Provide the [X, Y] coordinate of the cell's center where the given text is located.  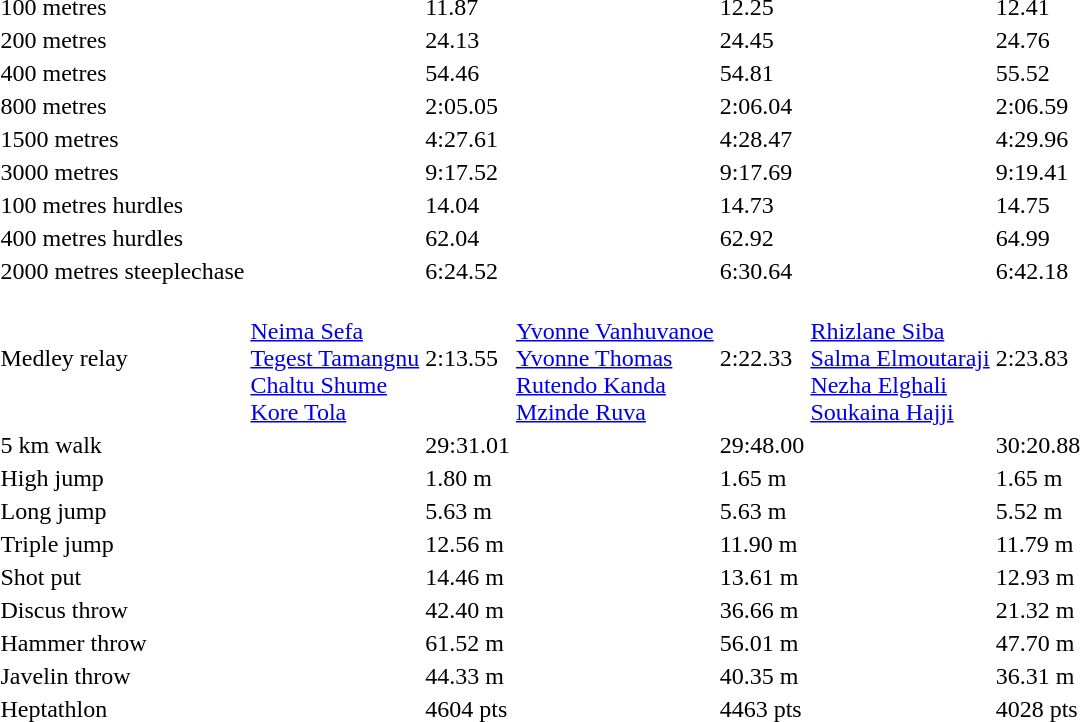
Neima SefaTegest TamangnuChaltu ShumeKore Tola [335, 358]
1.80 m [468, 478]
24.45 [762, 40]
2:05.05 [468, 106]
14.04 [468, 205]
62.04 [468, 238]
40.35 m [762, 676]
6:24.52 [468, 271]
13.61 m [762, 577]
29:31.01 [468, 445]
44.33 m [468, 676]
42.40 m [468, 610]
6:30.64 [762, 271]
9:17.69 [762, 172]
14.73 [762, 205]
2:06.04 [762, 106]
62.92 [762, 238]
1.65 m [762, 478]
4:27.61 [468, 139]
29:48.00 [762, 445]
61.52 m [468, 643]
11.90 m [762, 544]
36.66 m [762, 610]
14.46 m [468, 577]
2:22.33 [762, 358]
24.13 [468, 40]
54.46 [468, 73]
54.81 [762, 73]
4:28.47 [762, 139]
56.01 m [762, 643]
Rhizlane SibaSalma ElmoutarajiNezha ElghaliSoukaina Hajji [900, 358]
12.56 m [468, 544]
9:17.52 [468, 172]
2:13.55 [468, 358]
Yvonne VanhuvanoeYvonne ThomasRutendo KandaMzinde Ruva [614, 358]
